Return the [x, y] coordinate for the center point of the cell that contains the specified text.  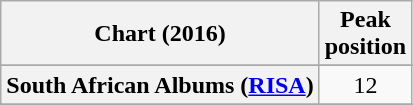
12 [365, 85]
South African Albums (RISA) [160, 85]
Peakposition [365, 34]
Chart (2016) [160, 34]
